Provide the [X, Y] coordinate of the cell's center where the given text is located.  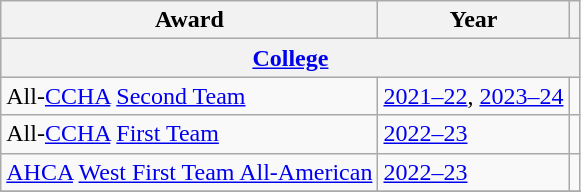
Award [190, 20]
All-CCHA First Team [190, 134]
2021–22, 2023–24 [474, 96]
Year [474, 20]
AHCA West First Team All-American [190, 172]
All-CCHA Second Team [190, 96]
College [290, 58]
